Capture the cell that displays the provided text and extract its (x, y) central coordinate. 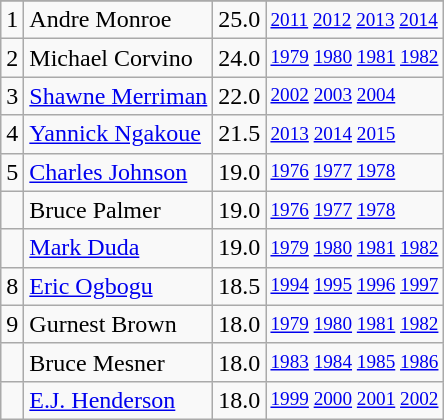
Gurnest Brown (118, 324)
Andre Monroe (118, 20)
18.5 (240, 286)
2002 2003 2004 (354, 96)
9 (12, 324)
Eric Ogbogu (118, 286)
1983 1984 1985 1986 (354, 362)
1994 1995 1996 1997 (354, 286)
2 (12, 58)
Bruce Mesner (118, 362)
1999 2000 2001 2002 (354, 400)
Charles Johnson (118, 172)
2011 2012 2013 2014 (354, 20)
25.0 (240, 20)
4 (12, 134)
1 (12, 20)
24.0 (240, 58)
3 (12, 96)
Bruce Palmer (118, 210)
Yannick Ngakoue (118, 134)
Michael Corvino (118, 58)
8 (12, 286)
22.0 (240, 96)
Shawne Merriman (118, 96)
Mark Duda (118, 248)
2013 2014 2015 (354, 134)
5 (12, 172)
21.5 (240, 134)
E.J. Henderson (118, 400)
